Locate the cell with the specified text and output its [X, Y] center coordinate. 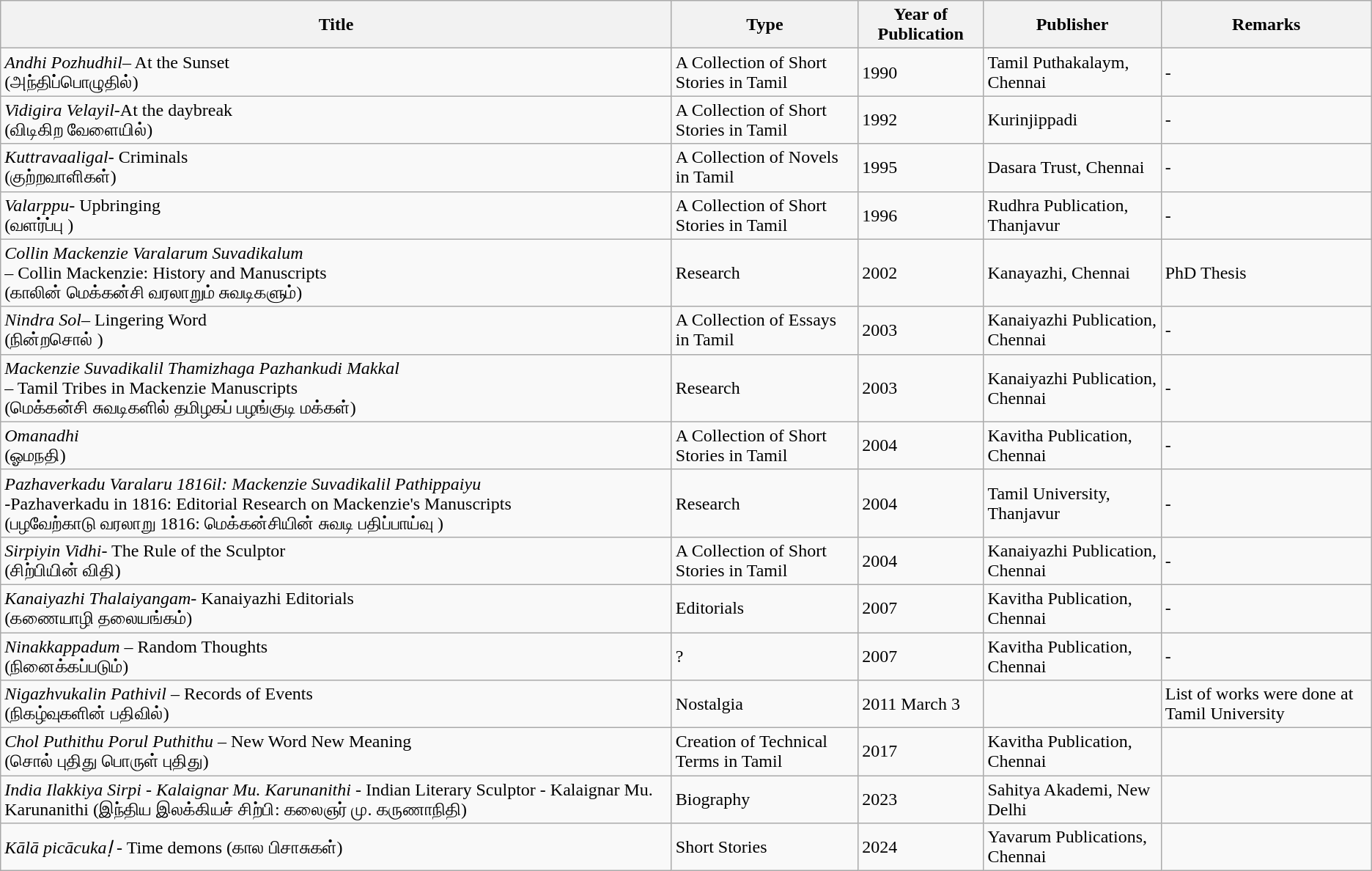
Valarppu- Upbringing(வளர்ப்பு ) [336, 216]
Chol Puthithu Porul Puthithu – New Word New Meaning(சொல் புதிது பொருள் புதிது) [336, 752]
2017 [921, 752]
Kanaiyazhi Thalaiyangam- Kanaiyazhi Editorials(கணையாழி தலையங்கம்) [336, 609]
List of works were done at Tamil University [1266, 704]
Kuttravaaligal- Criminals(குற்றவாளிகள்) [336, 167]
2024 [921, 848]
Ninakkappadum – Random Thoughts (நினைக்கப்படும்) [336, 655]
Editorials [764, 609]
Nigazhvukalin Pathivil – Records of Events (நிகழ்வுகளின் பதிவில்) [336, 704]
Nindra Sol– Lingering Word (நின்றசொல் ) [336, 330]
Vidigira Velayil-At the daybreak(விடிகிற வேளையில்) [336, 120]
Andhi Pozhudhil– At the Sunset (அந்திப்பொழுதில்) [336, 72]
Kanayazhi, Chennai [1072, 273]
Collin Mackenzie Varalarum Suvadikalum – Collin Mackenzie: History and Manuscripts(காலின் மெக்கன்சி வரலாறும் சுவடிகளும்) [336, 273]
2002 [921, 273]
1992 [921, 120]
1996 [921, 216]
Nostalgia [764, 704]
Publisher [1072, 25]
Title [336, 25]
A Collection of Essays in Tamil [764, 330]
Sahitya Akademi, New Delhi [1072, 799]
1990 [921, 72]
Dasara Trust, Chennai [1072, 167]
? [764, 655]
2011 March 3 [921, 704]
Type [764, 25]
Yavarum Publications, Chennai [1072, 848]
Kurinjippadi [1072, 120]
2023 [921, 799]
Tamil Puthakalaym, Chennai [1072, 72]
Sirpiyin Vidhi- The Rule of the Sculptor(சிற்பியின் விதி) [336, 560]
Mackenzie Suvadikalil Thamizhaga Pazhankudi Makkal – Tamil Tribes in Mackenzie Manuscripts(மெக்கன்சி சுவடிகளில் தமிழகப் பழங்குடி மக்கள்) [336, 388]
Biography [764, 799]
PhD Thesis [1266, 273]
1995 [921, 167]
Tamil University, Thanjavur [1072, 503]
Year of Publication [921, 25]
Kālā picācukaḷ - Time demons (கால பிசாசுகள்) [336, 848]
A Collection of Novels in Tamil [764, 167]
Rudhra Publication, Thanjavur [1072, 216]
Short Stories [764, 848]
Remarks [1266, 25]
Omanadhi (ஓமநதி) [336, 446]
Creation of Technical Terms in Tamil [764, 752]
